Identify which cell holds the provided text, then report its (X, Y) central coordinate. 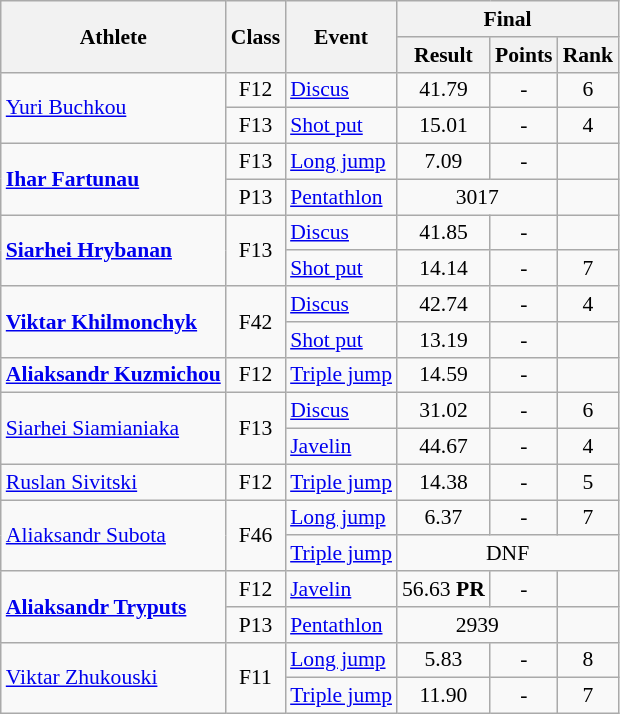
8 (588, 660)
13.19 (444, 340)
Points (524, 55)
3017 (478, 197)
Siarhei Siamianiaka (114, 428)
F46 (256, 536)
41.79 (444, 90)
44.67 (444, 447)
14.59 (444, 375)
F11 (256, 678)
Class (256, 36)
Aliaksandr Kuzmichou (114, 375)
14.38 (444, 482)
Yuri Buchkou (114, 108)
Result (444, 55)
Siarhei Hrybanan (114, 250)
5 (588, 482)
15.01 (444, 126)
5.83 (444, 660)
Ihar Fartunau (114, 180)
Aliaksandr Subota (114, 536)
6.37 (444, 518)
Ruslan Sivitski (114, 482)
41.85 (444, 233)
42.74 (444, 304)
31.02 (444, 411)
Rank (588, 55)
7.09 (444, 162)
DNF (508, 554)
Aliaksandr Tryputs (114, 606)
56.63 PR (444, 589)
2939 (478, 625)
Viktar Khilmonchyk (114, 322)
11.90 (444, 696)
Final (508, 19)
Viktar Zhukouski (114, 678)
Athlete (114, 36)
F42 (256, 322)
14.14 (444, 269)
Event (341, 36)
